Scan for the cell matching the given text and deliver its [X, Y] coordinate at center. 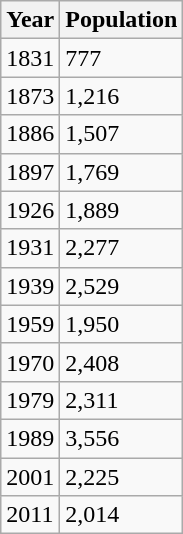
1,769 [122, 172]
1,889 [122, 210]
1897 [30, 172]
777 [122, 58]
1979 [30, 400]
1939 [30, 286]
1926 [30, 210]
1970 [30, 362]
2,408 [122, 362]
Population [122, 20]
2,529 [122, 286]
1831 [30, 58]
1959 [30, 324]
1886 [30, 134]
2001 [30, 477]
2,225 [122, 477]
2,014 [122, 515]
1,507 [122, 134]
2,277 [122, 248]
1931 [30, 248]
2,311 [122, 400]
1873 [30, 96]
2011 [30, 515]
3,556 [122, 438]
1,216 [122, 96]
1989 [30, 438]
Year [30, 20]
1,950 [122, 324]
